Determine the (X, Y) coordinate at the center of the cell enclosing the given text.  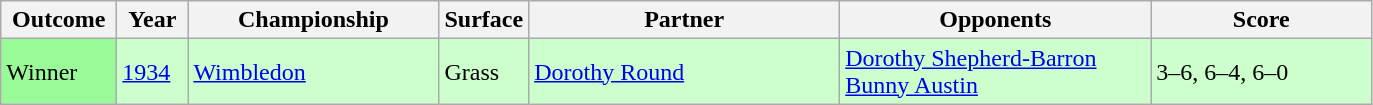
Championship (314, 20)
Surface (484, 20)
Wimbledon (314, 72)
Dorothy Round (684, 72)
Score (1262, 20)
Grass (484, 72)
3–6, 6–4, 6–0 (1262, 72)
Year (152, 20)
Winner (59, 72)
Dorothy Shepherd-Barron Bunny Austin (996, 72)
Outcome (59, 20)
1934 (152, 72)
Opponents (996, 20)
Partner (684, 20)
